Extract the (X, Y) coordinate from the center of the cell holding the provided text.  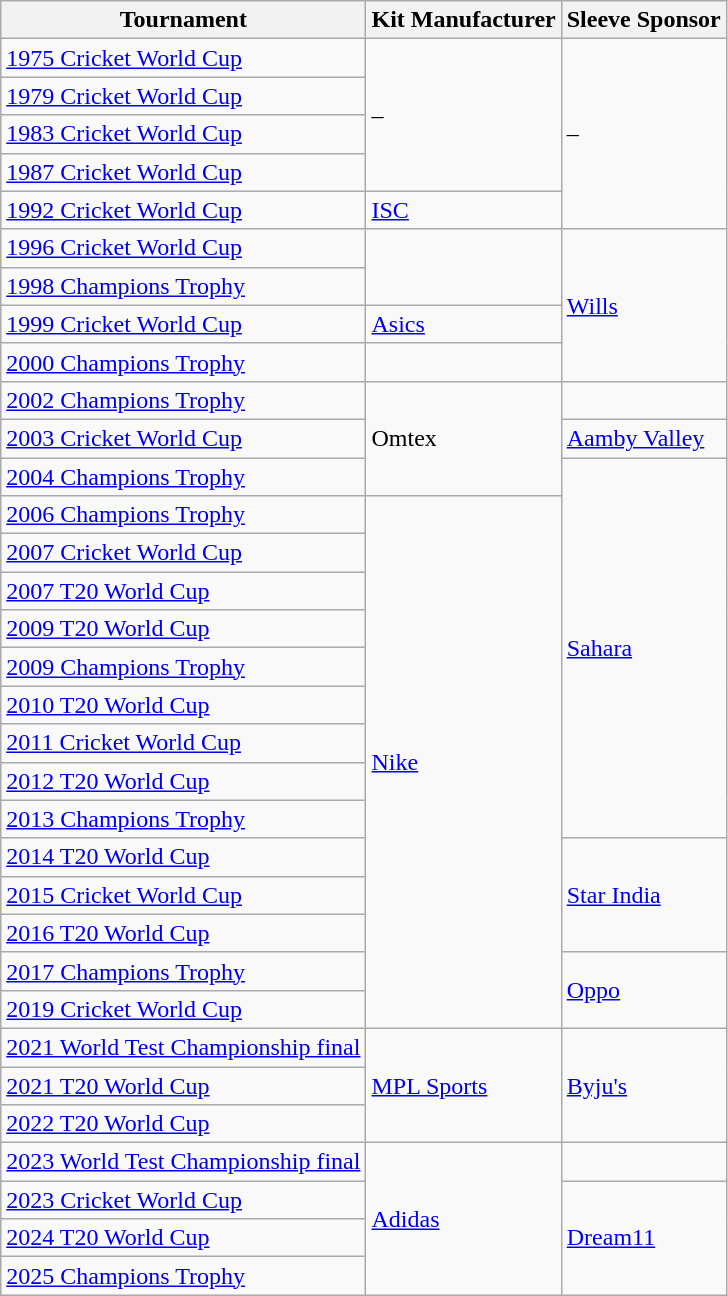
2012 T20 World Cup (184, 781)
2006 Champions Trophy (184, 515)
2021 World Test Championship final (184, 1047)
2014 T20 World Cup (184, 857)
2010 T20 World Cup (184, 705)
2000 Champions Trophy (184, 362)
1975 Cricket World Cup (184, 58)
2007 T20 World Cup (184, 591)
1999 Cricket World Cup (184, 324)
Kit Manufacturer (464, 20)
Star India (644, 895)
1979 Cricket World Cup (184, 96)
Omtex (464, 438)
2025 Champions Trophy (184, 1276)
1987 Cricket World Cup (184, 172)
2016 T20 World Cup (184, 933)
MPL Sports (464, 1085)
2021 T20 World Cup (184, 1085)
Aamby Valley (644, 438)
Adidas (464, 1219)
2007 Cricket World Cup (184, 553)
Wills (644, 305)
2015 Cricket World Cup (184, 895)
2013 Champions Trophy (184, 819)
2023 World Test Championship final (184, 1162)
1996 Cricket World Cup (184, 248)
2002 Champions Trophy (184, 400)
2019 Cricket World Cup (184, 1009)
2024 T20 World Cup (184, 1238)
1983 Cricket World Cup (184, 134)
Asics (464, 324)
2011 Cricket World Cup (184, 743)
Sleeve Sponsor (644, 20)
2003 Cricket World Cup (184, 438)
2023 Cricket World Cup (184, 1200)
2004 Champions Trophy (184, 477)
1998 Champions Trophy (184, 286)
Tournament (184, 20)
Sahara (644, 648)
1992 Cricket World Cup (184, 210)
Oppo (644, 990)
Byju's (644, 1085)
Dream11 (644, 1238)
2017 Champions Trophy (184, 971)
2009 T20 World Cup (184, 629)
ISC (464, 210)
2009 Champions Trophy (184, 667)
Nike (464, 762)
2022 T20 World Cup (184, 1124)
